Locate the cell with the specified text and output its (x, y) center coordinate. 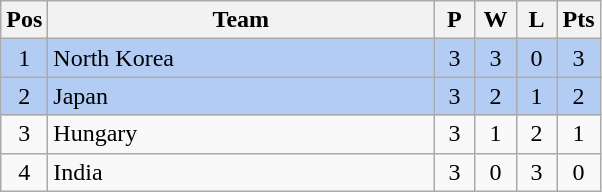
Hungary (241, 134)
Pts (578, 20)
P (454, 20)
L (536, 20)
Pos (24, 20)
North Korea (241, 58)
India (241, 172)
W (496, 20)
4 (24, 172)
Team (241, 20)
Japan (241, 96)
